Output the [x, y] coordinate of the center of the cell containing the given text.  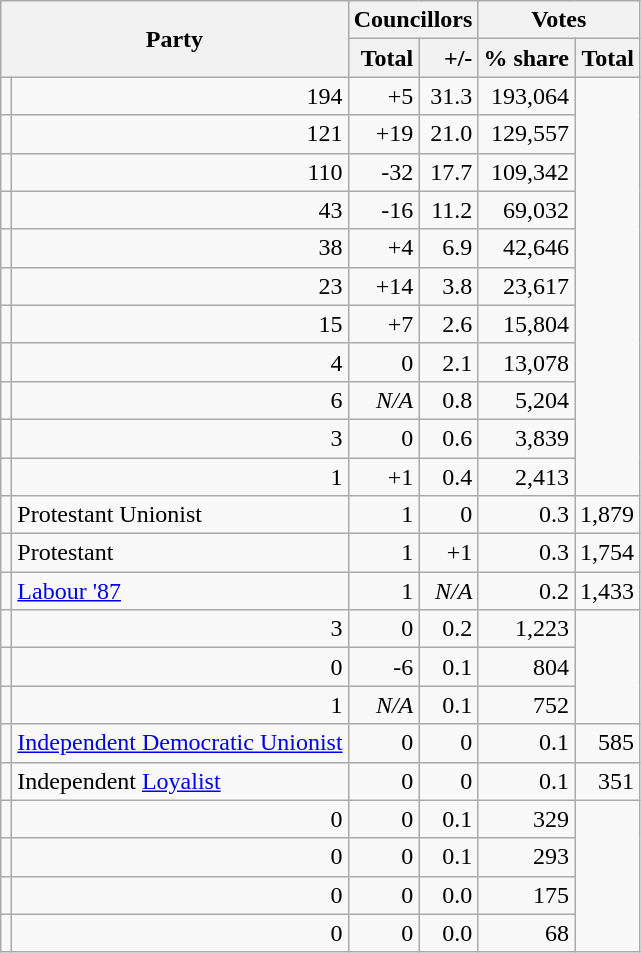
5,204 [526, 400]
6 [180, 400]
23 [180, 286]
% share [526, 58]
13,078 [526, 362]
0.8 [448, 400]
0.6 [448, 438]
+7 [384, 324]
804 [526, 667]
Councillors [413, 20]
Independent Democratic Unionist [180, 743]
+19 [384, 134]
3.8 [448, 286]
21.0 [448, 134]
38 [180, 248]
+5 [384, 96]
1,879 [606, 515]
+14 [384, 286]
752 [526, 705]
2.6 [448, 324]
109,342 [526, 172]
Party [174, 39]
15,804 [526, 324]
31.3 [448, 96]
+/- [448, 58]
0.4 [448, 477]
17.7 [448, 172]
6.9 [448, 248]
351 [606, 781]
4 [180, 362]
194 [180, 96]
2.1 [448, 362]
+4 [384, 248]
2,413 [526, 477]
1,754 [606, 553]
Votes [559, 20]
11.2 [448, 210]
-6 [384, 667]
175 [526, 895]
Independent Loyalist [180, 781]
69,032 [526, 210]
23,617 [526, 286]
-16 [384, 210]
585 [606, 743]
129,557 [526, 134]
42,646 [526, 248]
329 [526, 819]
Protestant [180, 553]
Labour '87 [180, 591]
43 [180, 210]
-32 [384, 172]
121 [180, 134]
Protestant Unionist [180, 515]
110 [180, 172]
1,433 [606, 591]
1,223 [526, 629]
68 [526, 933]
193,064 [526, 96]
15 [180, 324]
293 [526, 857]
3,839 [526, 438]
